Capture the cell that displays the provided text and extract its [X, Y] central coordinate. 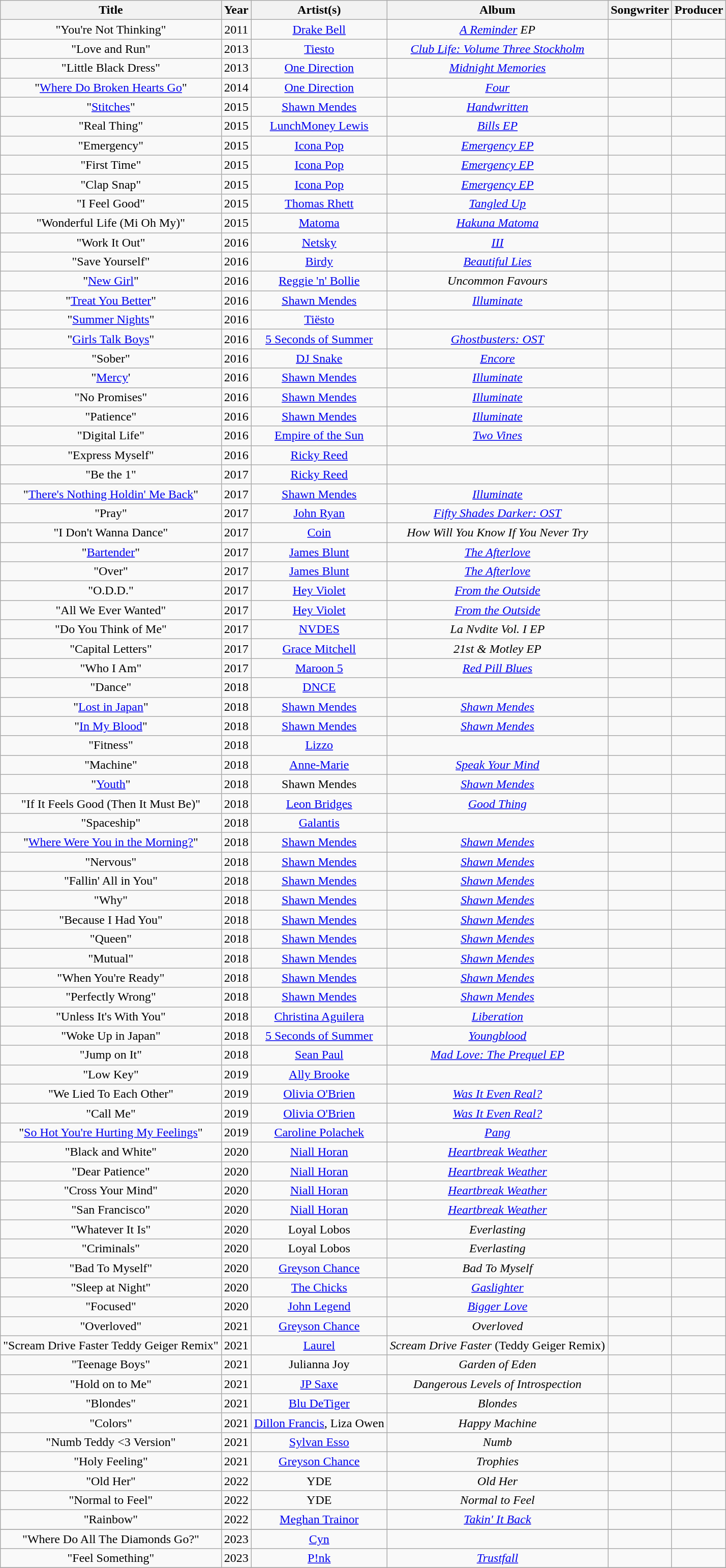
"When You're Ready" [111, 978]
Dangerous Levels of Introspection [497, 1384]
Four [497, 87]
Lizzo [319, 745]
Netsky [319, 243]
"Holy Feeling" [111, 1461]
Trustfall [497, 1558]
Youngblood [497, 1036]
"You're Not Thinking" [111, 29]
"Fitness" [111, 745]
"There's Nothing Holdin' Me Back" [111, 494]
"San Francisco" [111, 1210]
"Dance" [111, 687]
"Summer Nights" [111, 320]
"Where Do All The Diamonds Go?" [111, 1539]
JP Saxe [319, 1384]
"Capital Letters" [111, 649]
Bad To Myself [497, 1268]
"Treat You Better" [111, 300]
Handwritten [497, 107]
Ghostbusters: OST [497, 339]
Gaslighter [497, 1287]
Pang [497, 1132]
Empire of the Sun [319, 436]
"Bad To Myself" [111, 1268]
"Woke Up in Japan" [111, 1036]
Trophies [497, 1461]
"Where Do Broken Hearts Go" [111, 87]
Tangled Up [497, 203]
"Lost in Japan" [111, 707]
"Little Black Dress" [111, 68]
"Blondes" [111, 1403]
Normal to Feel [497, 1500]
Uncommon Favours [497, 281]
Galantis [319, 823]
"Do You Think of Me" [111, 629]
"In My Blood" [111, 726]
John Ryan [319, 513]
Songwriter [640, 10]
"Queen" [111, 939]
Caroline Polachek [319, 1132]
"First Time" [111, 165]
Numb [497, 1442]
"Unless It's With You" [111, 1016]
Laurel [319, 1345]
Takin' It Back [497, 1520]
"Pray" [111, 513]
Overloved [497, 1326]
Hakuna Matoma [497, 223]
"Real Thing" [111, 126]
LunchMoney Lewis [319, 126]
"O.D.D." [111, 591]
"Youth" [111, 784]
Happy Machine [497, 1423]
Reggie 'n' Bollie [319, 281]
Dillon Francis, Liza Owen [319, 1423]
Artist(s) [319, 10]
"Why" [111, 900]
"Love and Run" [111, 49]
Garden of Eden [497, 1365]
"Whatever It Is" [111, 1229]
NVDES [319, 629]
2014 [236, 87]
2011 [236, 29]
"Express Myself" [111, 455]
"Machine" [111, 765]
"Sober" [111, 358]
Blondes [497, 1403]
Producer [699, 10]
III [497, 243]
Title [111, 10]
Bigger Love [497, 1307]
"Sleep at Night" [111, 1287]
"Girls Talk Boys" [111, 339]
"Be the 1" [111, 474]
Birdy [319, 262]
Meghan Trainor [319, 1520]
"Hold on to Me" [111, 1384]
"Colors" [111, 1423]
Matoma [319, 223]
Fifty Shades Darker: OST [497, 513]
"Where Were You in the Morning?" [111, 842]
Tiësto [319, 320]
"Dear Patience" [111, 1171]
Liberation [497, 1016]
Scream Drive Faster (Teddy Geiger Remix) [497, 1345]
Tiesto [319, 49]
A Reminder EP [497, 29]
The Chicks [319, 1287]
Club Life: Volume Three Stockholm [497, 49]
John Legend [319, 1307]
"Focused" [111, 1307]
"Low Key" [111, 1074]
Album [497, 10]
"Numb Teddy <3 Version" [111, 1442]
"Who I Am" [111, 668]
Blu DeTiger [319, 1403]
DJ Snake [319, 358]
Sean Paul [319, 1055]
Beautiful Lies [497, 262]
"Jump on It" [111, 1055]
"Normal to Feel" [111, 1500]
Speak Your Mind [497, 765]
Old Her [497, 1481]
P!nk [319, 1558]
Ally Brooke [319, 1074]
"So Hot You're Hurting My Feelings" [111, 1132]
DNCE [319, 687]
"Digital Life" [111, 436]
Mad Love: The Prequel EP [497, 1055]
La Nvdite Vol. I EP [497, 629]
"Fallin' All in You" [111, 881]
"Feel Something" [111, 1558]
"Teenage Boys" [111, 1365]
"Scream Drive Faster Teddy Geiger Remix" [111, 1345]
"All We Ever Wanted" [111, 610]
"Cross Your Mind" [111, 1191]
Thomas Rhett [319, 203]
Sylvan Esso [319, 1442]
Year [236, 10]
"Wonderful Life (Mi Oh My)" [111, 223]
"We Lied To Each Other" [111, 1094]
"Because I Had You" [111, 920]
"Black and White" [111, 1152]
"Work It Out" [111, 243]
Grace Mitchell [319, 649]
Bills EP [497, 126]
Cyn [319, 1539]
Julianna Joy [319, 1365]
Two Vines [497, 436]
"Stitches" [111, 107]
"Bartender" [111, 552]
"I Feel Good" [111, 203]
Coin [319, 532]
"Criminals" [111, 1249]
Midnight Memories [497, 68]
Anne-Marie [319, 765]
"I Don't Wanna Dance" [111, 532]
"If It Feels Good (Then It Must Be)" [111, 803]
Christina Aguilera [319, 1016]
21st & Motley EP [497, 649]
"Clap Snap" [111, 184]
"Patience" [111, 416]
"Old Her" [111, 1481]
"Rainbow" [111, 1520]
"Perfectly Wrong" [111, 997]
Red Pill Blues [497, 668]
"Mercy' [111, 378]
Maroon 5 [319, 668]
"Emergency" [111, 145]
"Call Me" [111, 1113]
"Mutual" [111, 958]
"Spaceship" [111, 823]
"New Girl" [111, 281]
"Save Yourself" [111, 262]
Leon Bridges [319, 803]
"No Promises" [111, 397]
Good Thing [497, 803]
"Over" [111, 571]
"Nervous" [111, 862]
"Overloved" [111, 1326]
How Will You Know If You Never Try [497, 532]
Drake Bell [319, 29]
Encore [497, 358]
